Capture the cell that displays the provided text and extract its [X, Y] central coordinate. 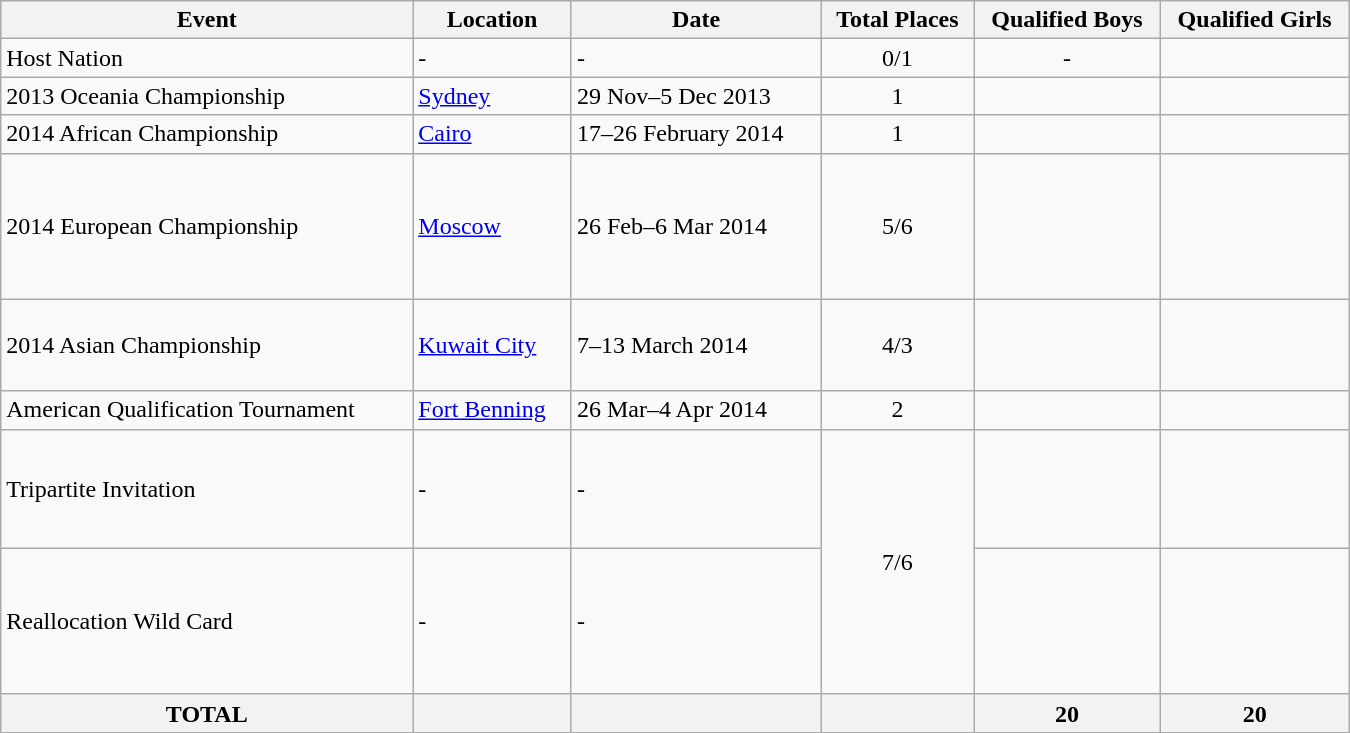
American Qualification Tournament [207, 410]
Total Places [898, 20]
26 Feb–6 Mar 2014 [696, 226]
2014 European Championship [207, 226]
Cairo [492, 134]
29 Nov–5 Dec 2013 [696, 96]
2014 African Championship [207, 134]
2013 Oceania Championship [207, 96]
Event [207, 20]
4/3 [898, 345]
17–26 February 2014 [696, 134]
Date [696, 20]
Qualified Girls [1254, 20]
Sydney [492, 96]
7/6 [898, 562]
Kuwait City [492, 345]
Reallocation Wild Card [207, 621]
Fort Benning [492, 410]
Qualified Boys [1067, 20]
26 Mar–4 Apr 2014 [696, 410]
5/6 [898, 226]
Location [492, 20]
Host Nation [207, 58]
TOTAL [207, 713]
Tripartite Invitation [207, 488]
7–13 March 2014 [696, 345]
Moscow [492, 226]
0/1 [898, 58]
2014 Asian Championship [207, 345]
2 [898, 410]
